Determine the [X, Y] coordinate at the center of the cell enclosing the given text.  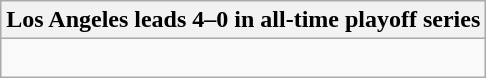
Los Angeles leads 4–0 in all-time playoff series [244, 20]
